Detect which cell encompasses the target text, then output its (x, y) center coordinate. 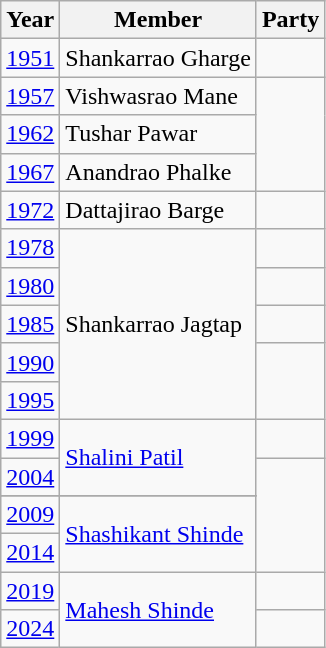
2024 (30, 629)
1972 (30, 210)
Year (30, 20)
Shalini Patil (158, 457)
1978 (30, 248)
2009 (30, 515)
2004 (30, 477)
1999 (30, 438)
1995 (30, 400)
1990 (30, 362)
1980 (30, 286)
Member (158, 20)
Party (290, 20)
Tushar Pawar (158, 134)
Shankarrao Jagtap (158, 324)
1962 (30, 134)
2014 (30, 553)
Dattajirao Barge (158, 210)
Shashikant Shinde (158, 534)
Anandrao Phalke (158, 172)
2019 (30, 591)
Vishwasrao Mane (158, 96)
1957 (30, 96)
Mahesh Shinde (158, 610)
1967 (30, 172)
Shankarrao Gharge (158, 58)
1985 (30, 324)
1951 (30, 58)
